Detect which cell encompasses the target text, then output its [x, y] center coordinate. 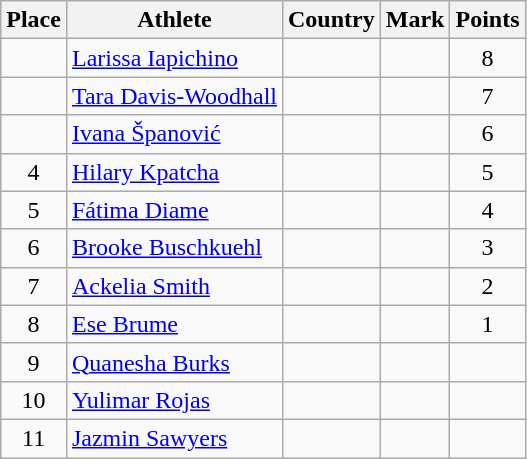
Athlete [174, 20]
Points [488, 20]
Ivana Španović [174, 134]
10 [34, 400]
11 [34, 438]
3 [488, 248]
Ese Brume [174, 324]
Quanesha Burks [174, 362]
Yulimar Rojas [174, 400]
1 [488, 324]
Ackelia Smith [174, 286]
Jazmin Sawyers [174, 438]
Country [331, 20]
Mark [415, 20]
Hilary Kpatcha [174, 172]
Tara Davis-Woodhall [174, 96]
Brooke Buschkuehl [174, 248]
2 [488, 286]
Place [34, 20]
Larissa Iapichino [174, 58]
9 [34, 362]
Fátima Diame [174, 210]
